Detect which cell encompasses the target text, then output its [X, Y] center coordinate. 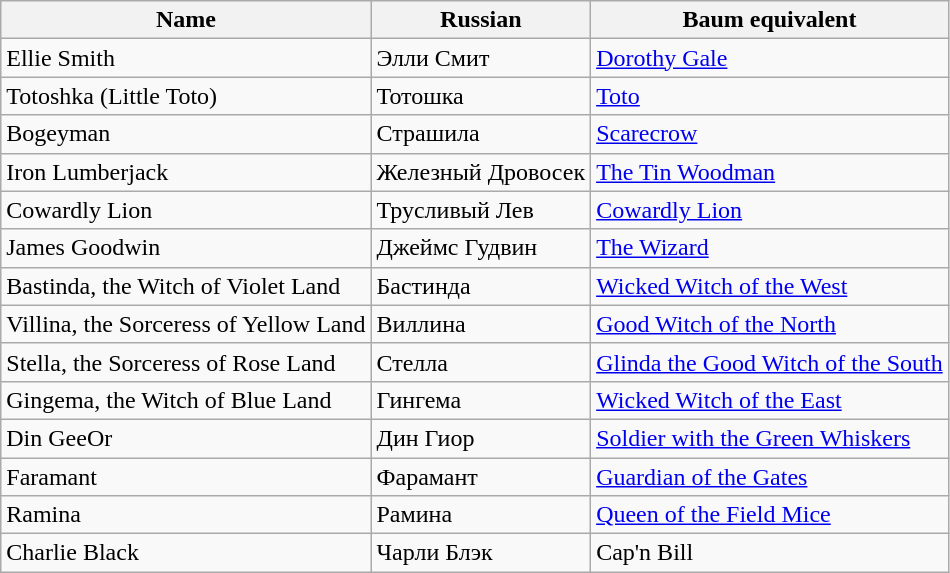
Totoshka (Little Toto) [186, 96]
Чарли Блэк [481, 553]
James Goodwin [186, 248]
Wicked Witch of the West [770, 286]
Dorothy Gale [770, 58]
Элли Смит [481, 58]
The Tin Woodman [770, 172]
Charlie Black [186, 553]
Ellie Smith [186, 58]
Фарамант [481, 477]
Страшила [481, 134]
Stella, the Sorceress of Rose Land [186, 362]
Стелла [481, 362]
Queen of the Field Mice [770, 515]
Wicked Witch of the East [770, 400]
Russian [481, 20]
Gingema, the Witch of Blue Land [186, 400]
Soldier with the Green Whiskers [770, 438]
Дин Гиор [481, 438]
Cap'n Bill [770, 553]
Toto [770, 96]
Бастинда [481, 286]
Name [186, 20]
Гингема [481, 400]
Villina, the Sorceress of Yellow Land [186, 324]
Джеймс Гудвин [481, 248]
Bogeyman [186, 134]
Рамина [481, 515]
Good Witch of the North [770, 324]
The Wizard [770, 248]
Faramant [186, 477]
Din GeeOr [186, 438]
Glinda the Good Witch of the South [770, 362]
Трусливый Лев [481, 210]
Виллина [481, 324]
Baum equivalent [770, 20]
Iron Lumberjack [186, 172]
Ramina [186, 515]
Scarecrow [770, 134]
Guardian of the Gates [770, 477]
Тотошка [481, 96]
Железный Дровосек [481, 172]
Bastinda, the Witch of Violet Land [186, 286]
